Provide the [X, Y] coordinate of the cell's center where the given text is located.  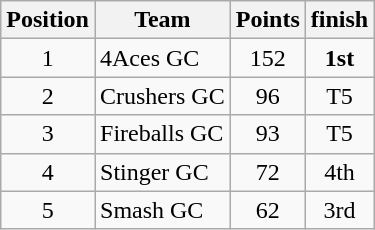
3 [48, 134]
Team [162, 20]
5 [48, 210]
152 [268, 58]
finish [339, 20]
4th [339, 172]
3rd [339, 210]
2 [48, 96]
Stinger GC [162, 172]
62 [268, 210]
1st [339, 58]
Crushers GC [162, 96]
Fireballs GC [162, 134]
Points [268, 20]
Smash GC [162, 210]
Position [48, 20]
93 [268, 134]
72 [268, 172]
96 [268, 96]
1 [48, 58]
4Aces GC [162, 58]
4 [48, 172]
